For the text-containing cell, return its midpoint in (X, Y) coordinate format. 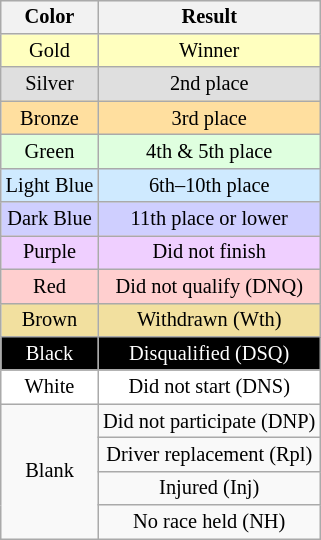
Purple (50, 253)
Winner (209, 51)
11th place or lower (209, 219)
No race held (NH) (209, 522)
Blank (50, 472)
4th & 5th place (209, 152)
Driver replacement (Rpl) (209, 455)
3rd place (209, 118)
Did not start (DNS) (209, 387)
Dark Blue (50, 219)
Injured (Inj) (209, 488)
Green (50, 152)
Light Blue (50, 185)
2nd place (209, 84)
Black (50, 354)
Bronze (50, 118)
Silver (50, 84)
Withdrawn (Wth) (209, 320)
Did not qualify (DNQ) (209, 286)
Result (209, 17)
Disqualified (DSQ) (209, 354)
Red (50, 286)
Gold (50, 51)
Brown (50, 320)
White (50, 387)
Did not participate (DNP) (209, 421)
Did not finish (209, 253)
Color (50, 17)
6th–10th place (209, 185)
